Detect which cell encompasses the target text, then output its [x, y] center coordinate. 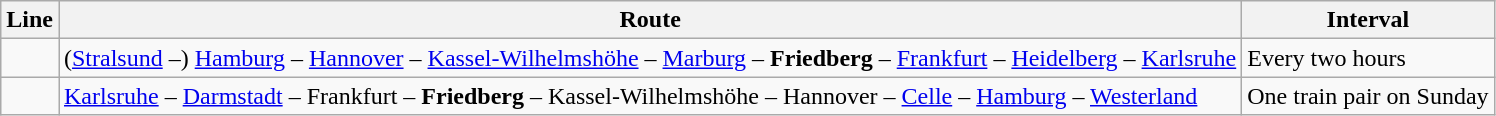
Karlsruhe – Darmstadt – Frankfurt – Friedberg – Kassel-Wilhelmshöhe – Hannover – Celle – Hamburg – Westerland [650, 96]
One train pair on Sunday [1368, 96]
Interval [1368, 20]
Route [650, 20]
(Stralsund –) Hamburg – Hannover – Kassel-Wilhelmshöhe – Marburg – Friedberg – Frankfurt – Heidelberg – Karlsruhe [650, 58]
Line [30, 20]
Every two hours [1368, 58]
